Return the [x, y] coordinate for the center point of the cell that contains the specified text.  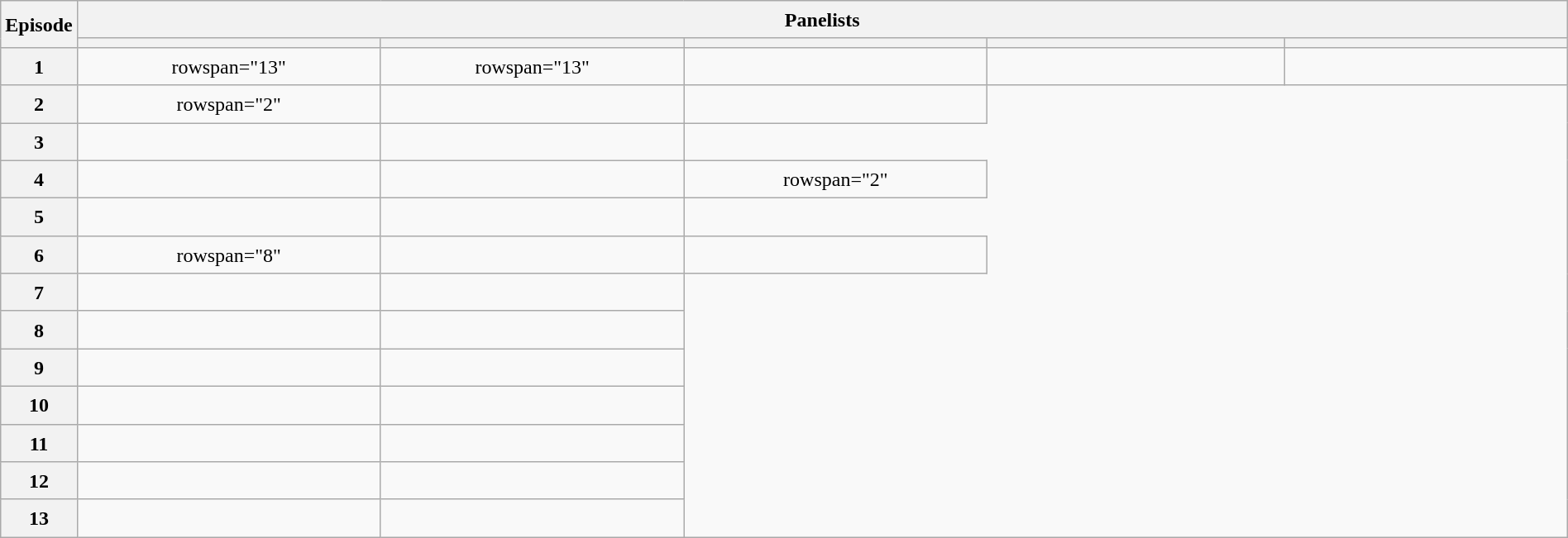
11 [39, 443]
rowspan="8" [228, 255]
2 [39, 104]
12 [39, 481]
9 [39, 368]
Panelists [822, 20]
4 [39, 179]
8 [39, 330]
6 [39, 255]
3 [39, 141]
Episode [39, 25]
1 [39, 66]
13 [39, 518]
10 [39, 405]
5 [39, 217]
7 [39, 293]
